Locate the cell with the specified text and output its (x, y) center coordinate. 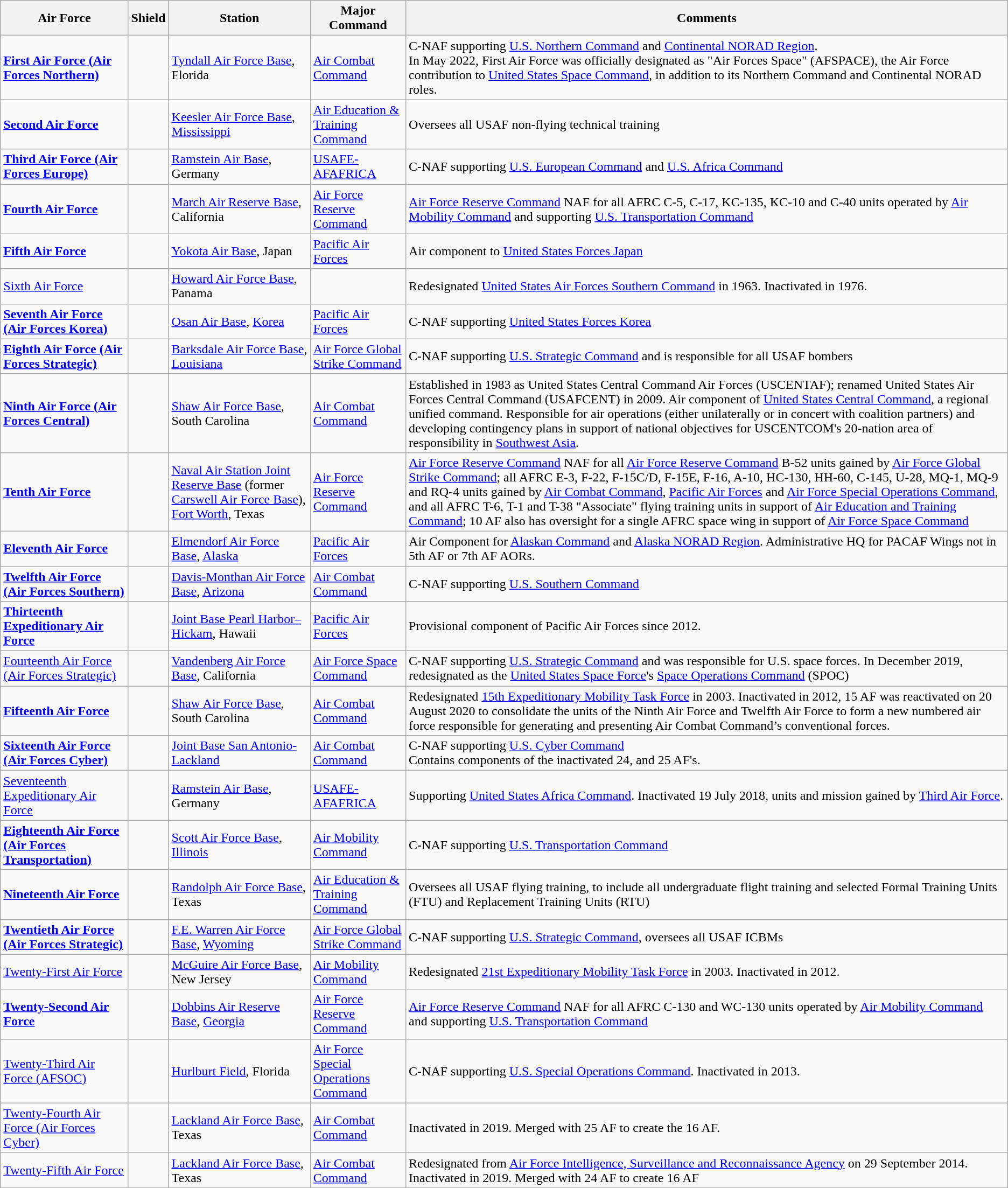
Fifteenth Air Force (65, 711)
Tenth Air Force (65, 492)
Naval Air Station Joint Reserve Base (former Carswell Air Force Base), Fort Worth, Texas (239, 492)
Seventeenth Expeditionary Air Force (65, 795)
Sixteenth Air Force (Air Forces Cyber) (65, 753)
Major Command (358, 18)
Hurlburt Field, Florida (239, 1071)
C-NAF supporting U.S. Southern Command (707, 584)
Redesignated 21st Expeditionary Mobility Task Force in 2003. Inactivated in 2012. (707, 972)
Tyndall Air Force Base, Florida (239, 68)
Vandenberg Air Force Base, California (239, 669)
Joint Base San Antonio-Lackland (239, 753)
C-NAF supporting U.S. Strategic Command, oversees all USAF ICBMs (707, 937)
Air Force Special Operations Command (358, 1071)
Eighth Air Force (Air Forces Strategic) (65, 357)
Yokota Air Base, Japan (239, 251)
Fourteenth Air Force (Air Forces Strategic) (65, 669)
Air Force Space Command (358, 669)
Osan Air Base, Korea (239, 321)
Keesler Air Force Base, Mississippi (239, 124)
Air component to United States Forces Japan (707, 251)
Barksdale Air Force Base, Louisiana (239, 357)
Thirteenth Expeditionary Air Force (65, 626)
Second Air Force (65, 124)
C-NAF supporting U.S. Strategic Command and is responsible for all USAF bombers (707, 357)
Twenty-First Air Force (65, 972)
Ninth Air Force (Air Forces Central) (65, 413)
Eleventh Air Force (65, 548)
C-NAF supporting U.S. Special Operations Command. Inactivated in 2013. (707, 1071)
Seventh Air Force (Air Forces Korea) (65, 321)
Fifth Air Force (65, 251)
Twenty-Fifth Air Force (65, 1170)
C-NAF supporting U.S. Transportation Command (707, 845)
Air Component for Alaskan Command and Alaska NORAD Region. Administrative HQ for PACAF Wings not in 5th AF or 7th AF AORs. (707, 548)
Comments (707, 18)
Oversees all USAF non-flying technical training (707, 124)
Third Air Force (Air Forces Europe) (65, 167)
Inactivated in 2019. Merged with 25 AF to create the 16 AF. (707, 1128)
C-NAF supporting U.S. European Command and U.S. Africa Command (707, 167)
Joint Base Pearl Harbor–Hickam, Hawaii (239, 626)
Nineteenth Air Force (65, 895)
Provisional component of Pacific Air Forces since 2012. (707, 626)
C-NAF supporting United States Forces Korea (707, 321)
Air Force Reserve Command NAF for all AFRC C-130 and WC-130 units operated by Air Mobility Command and supporting U.S. Transportation Command (707, 1014)
Randolph Air Force Base, Texas (239, 895)
Sixth Air Force (65, 286)
F.E. Warren Air Force Base, Wyoming (239, 937)
Air Force (65, 18)
Twentieth Air Force (Air Forces Strategic) (65, 937)
Redesignated United States Air Forces Southern Command in 1963. Inactivated in 1976. (707, 286)
Dobbins Air Reserve Base, Georgia (239, 1014)
Scott Air Force Base, Illinois (239, 845)
Twenty-Third Air Force (AFSOC) (65, 1071)
Howard Air Force Base, Panama (239, 286)
Twenty-Fourth Air Force (Air Forces Cyber) (65, 1128)
Davis-Monthan Air Force Base, Arizona (239, 584)
Supporting United States Africa Command. Inactivated 19 July 2018, units and mission gained by Third Air Force. (707, 795)
Station (239, 18)
Twelfth Air Force (Air Forces Southern) (65, 584)
McGuire Air Force Base, New Jersey (239, 972)
First Air Force (Air Forces Northern) (65, 68)
Eighteenth Air Force (Air Forces Transportation) (65, 845)
Fourth Air Force (65, 209)
Shield (149, 18)
March Air Reserve Base, California (239, 209)
Twenty-Second Air Force (65, 1014)
Elmendorf Air Force Base, Alaska (239, 548)
C-NAF supporting U.S. Cyber CommandContains components of the inactivated 24, and 25 AF's. (707, 753)
